Return [x, y] of the center of cell containing provided text 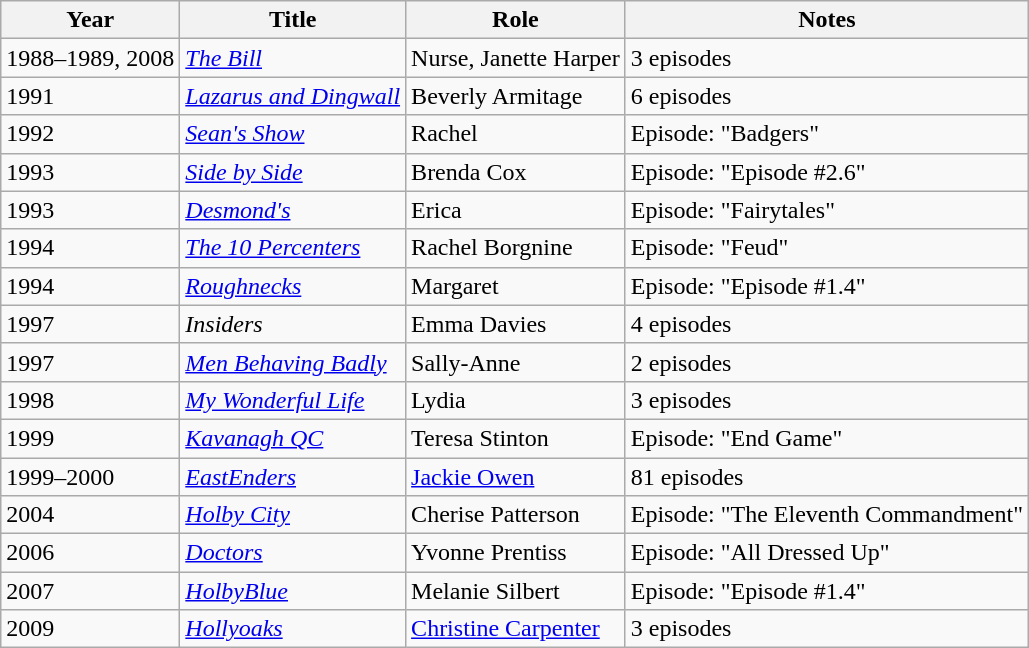
Roughnecks [293, 286]
4 episodes [826, 324]
Nurse, Janette Harper [516, 58]
Kavanagh QC [293, 438]
1998 [90, 400]
Men Behaving Badly [293, 362]
2004 [90, 515]
The Bill [293, 58]
Margaret [516, 286]
1999 [90, 438]
1988–1989, 2008 [90, 58]
Desmond's [293, 210]
2 episodes [826, 362]
1999–2000 [90, 477]
Role [516, 20]
1992 [90, 134]
Sally-Anne [516, 362]
Year [90, 20]
Rachel [516, 134]
Rachel Borgnine [516, 248]
Episode: "Feud" [826, 248]
Teresa Stinton [516, 438]
2006 [90, 553]
Erica [516, 210]
Episode: "Episode #2.6" [826, 172]
My Wonderful Life [293, 400]
Yvonne Prentiss [516, 553]
Melanie Silbert [516, 591]
2009 [90, 629]
Brenda Cox [516, 172]
Holby City [293, 515]
Emma Davies [516, 324]
Episode: "All Dressed Up" [826, 553]
Cherise Patterson [516, 515]
Episode: "Badgers" [826, 134]
Lazarus and Dingwall [293, 96]
81 episodes [826, 477]
Sean's Show [293, 134]
Title [293, 20]
1991 [90, 96]
2007 [90, 591]
Side by Side [293, 172]
Episode: "End Game" [826, 438]
Lydia [516, 400]
Insiders [293, 324]
Hollyoaks [293, 629]
The 10 Percenters [293, 248]
EastEnders [293, 477]
6 episodes [826, 96]
Jackie Owen [516, 477]
HolbyBlue [293, 591]
Notes [826, 20]
Episode: "Fairytales" [826, 210]
Christine Carpenter [516, 629]
Episode: "The Eleventh Commandment" [826, 515]
Doctors [293, 553]
Beverly Armitage [516, 96]
